Provide the [X, Y] coordinate of the cell's center where the given text is located.  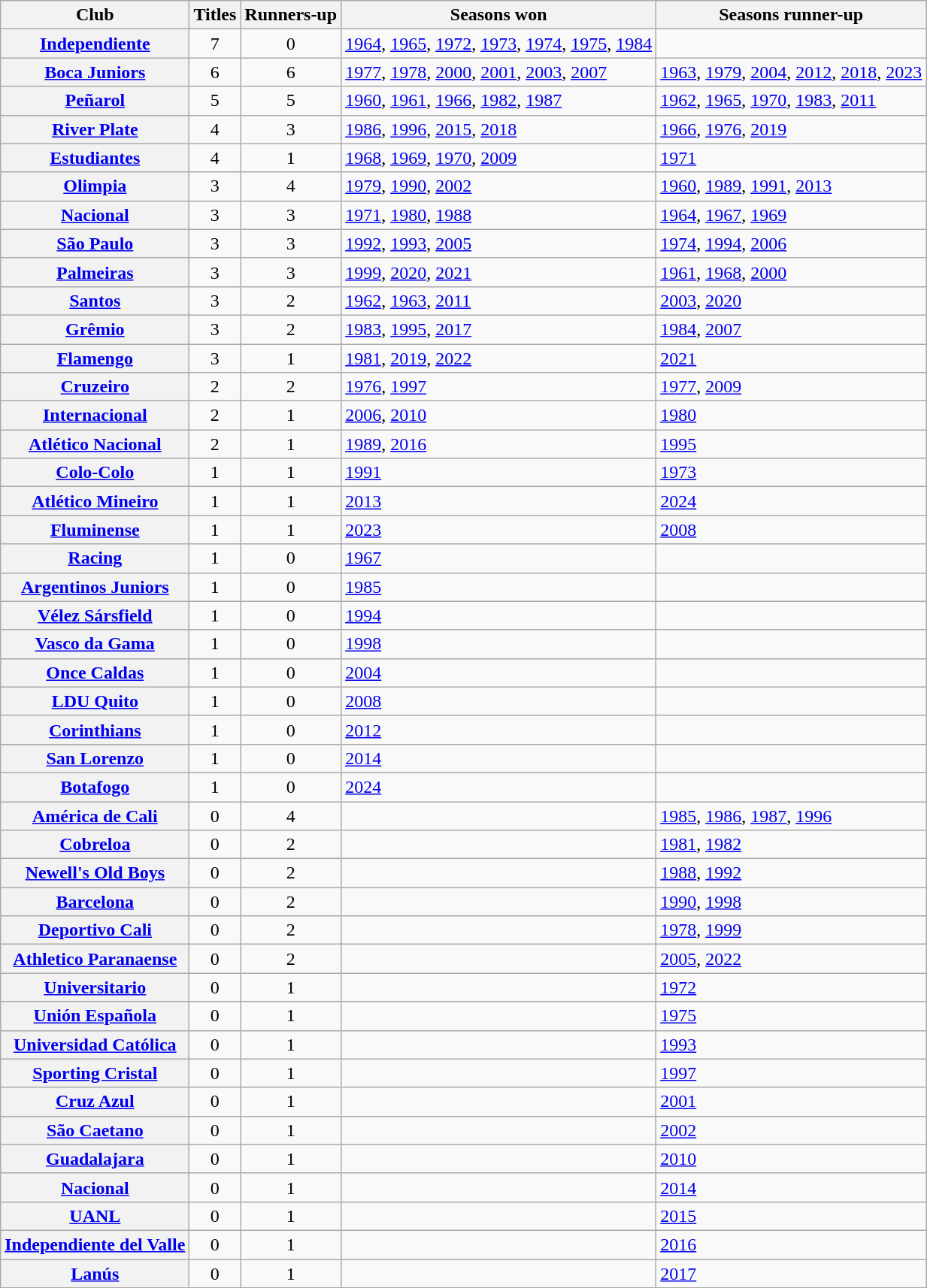
Vélez Sársfield [95, 615]
2001 [791, 1102]
Fluminense [95, 530]
1981, 2019, 2022 [499, 358]
1964, 1965, 1972, 1973, 1974, 1975, 1984 [499, 44]
Sporting Cristal [95, 1073]
Club [95, 15]
São Paulo [95, 243]
Santos [95, 301]
1967 [499, 558]
1972 [791, 987]
2012 [499, 730]
Independiente [95, 44]
São Caetano [95, 1130]
1977, 2009 [791, 387]
1993 [791, 1045]
2006, 2010 [499, 416]
Flamengo [95, 358]
1986, 1996, 2015, 2018 [499, 129]
1975 [791, 1016]
1968, 1969, 1970, 2009 [499, 158]
2021 [791, 358]
Runners-up [291, 15]
2023 [499, 530]
1985, 1986, 1987, 1996 [791, 815]
1997 [791, 1073]
1976, 1997 [499, 387]
1973 [791, 473]
1988, 1992 [791, 873]
1983, 1995, 2017 [499, 329]
1995 [791, 444]
Boca Juniors [95, 72]
1989, 2016 [499, 444]
Peñarol [95, 101]
LDU Quito [95, 701]
Seasons won [499, 15]
1974, 1994, 2006 [791, 243]
Universidad Católica [95, 1045]
1977, 1978, 2000, 2001, 2003, 2007 [499, 72]
Unión Española [95, 1016]
2003, 2020 [791, 301]
1971 [791, 158]
1985 [499, 587]
7 [215, 44]
Newell's Old Boys [95, 873]
1963, 1979, 2004, 2012, 2018, 2023 [791, 72]
Vasco da Gama [95, 644]
Deportivo Cali [95, 930]
1964, 1967, 1969 [791, 215]
Independiente del Valle [95, 1244]
2005, 2022 [791, 959]
Atlético Mineiro [95, 501]
Barcelona [95, 902]
Argentinos Juniors [95, 587]
1981, 1982 [791, 845]
1991 [499, 473]
Grêmio [95, 329]
Racing [95, 558]
Guadalajara [95, 1159]
Cruz Azul [95, 1102]
1962, 1965, 1970, 1983, 2011 [791, 101]
Internacional [95, 416]
1962, 1963, 2011 [499, 301]
River Plate [95, 129]
Universitario [95, 987]
2004 [499, 673]
1960, 1989, 1991, 2013 [791, 186]
1961, 1968, 2000 [791, 272]
América de Cali [95, 815]
1992, 1993, 2005 [499, 243]
Cobreloa [95, 845]
1980 [791, 416]
1971, 1980, 1988 [499, 215]
Atlético Nacional [95, 444]
Botafogo [95, 787]
2013 [499, 501]
1994 [499, 615]
2015 [791, 1216]
Estudiantes [95, 158]
Colo-Colo [95, 473]
Palmeiras [95, 272]
1966, 1976, 2019 [791, 129]
1998 [499, 644]
San Lorenzo [95, 758]
1984, 2007 [791, 329]
2017 [791, 1274]
UANL [95, 1216]
Cruzeiro [95, 387]
1999, 2020, 2021 [499, 272]
Titles [215, 15]
2010 [791, 1159]
Once Caldas [95, 673]
1990, 1998 [791, 902]
2016 [791, 1244]
Athletico Paranaense [95, 959]
1979, 1990, 2002 [499, 186]
Lanús [95, 1274]
Corinthians [95, 730]
Olimpia [95, 186]
1978, 1999 [791, 930]
Seasons runner-up [791, 15]
2002 [791, 1130]
1960, 1961, 1966, 1982, 1987 [499, 101]
